Identify which cell holds the provided text, then report its [x, y] central coordinate. 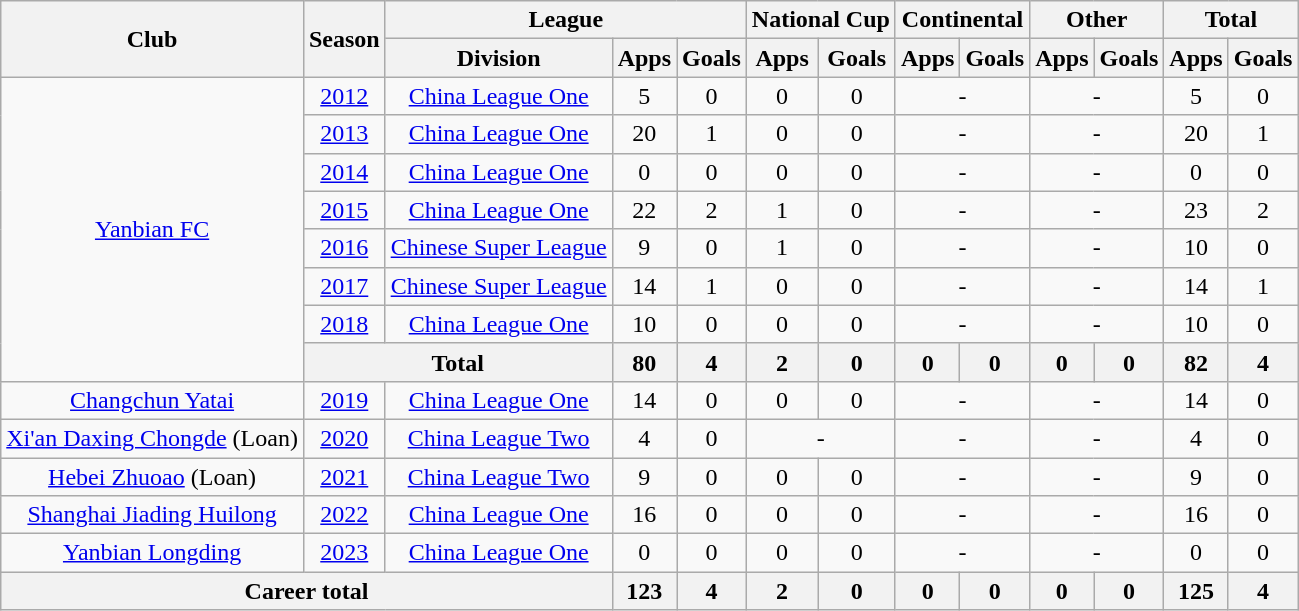
2020 [344, 438]
Continental [962, 20]
125 [1196, 591]
Yanbian FC [152, 229]
Changchun Yatai [152, 400]
Club [152, 39]
Hebei Zhuoao (Loan) [152, 477]
Career total [306, 591]
23 [1196, 210]
2014 [344, 172]
22 [644, 210]
2022 [344, 515]
2023 [344, 553]
2016 [344, 248]
82 [1196, 362]
2012 [344, 96]
123 [644, 591]
2018 [344, 324]
2021 [344, 477]
2013 [344, 134]
Season [344, 39]
League [566, 20]
Xi'an Daxing Chongde (Loan) [152, 438]
Yanbian Longding [152, 553]
Shanghai Jiading Huilong [152, 515]
2019 [344, 400]
Other [1097, 20]
80 [644, 362]
2015 [344, 210]
2017 [344, 286]
Division [498, 58]
National Cup [820, 20]
